Find where the given text appears and provide that cell's center as [X, Y] coordinate. 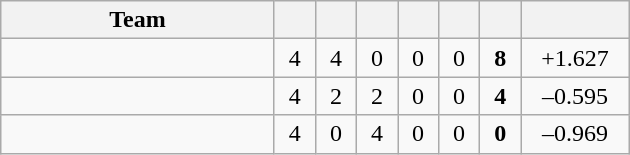
+1.627 [576, 58]
–0.595 [576, 96]
Team [138, 20]
–0.969 [576, 134]
8 [500, 58]
